Return (X, Y) of the center of cell containing provided text 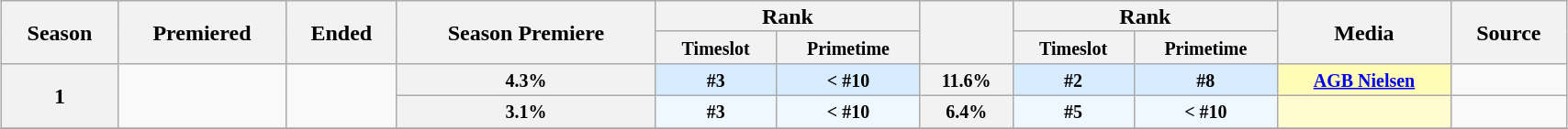
3.1% (525, 112)
1 (61, 95)
#5 (1073, 112)
Ended (342, 33)
6.4% (966, 112)
Season Premiere (525, 33)
Premiered (202, 33)
Season (61, 33)
4.3% (525, 79)
#2 (1073, 79)
#8 (1206, 79)
Media (1364, 33)
11.6% (966, 79)
Source (1508, 33)
AGB Nielsen (1364, 79)
